Pinpoint the cell where the given text exists, returning its [x, y] midpoint coordinate. 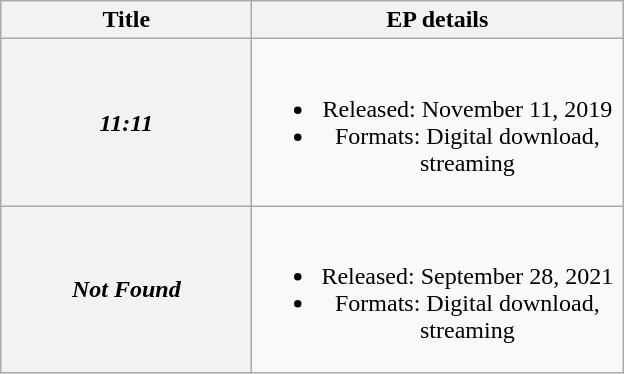
Released: November 11, 2019Formats: Digital download, streaming [438, 122]
Released: September 28, 2021Formats: Digital download, streaming [438, 290]
Title [126, 20]
Not Found [126, 290]
EP details [438, 20]
11:11 [126, 122]
